Find where the given text appears and provide that cell's center as (X, Y) coordinate. 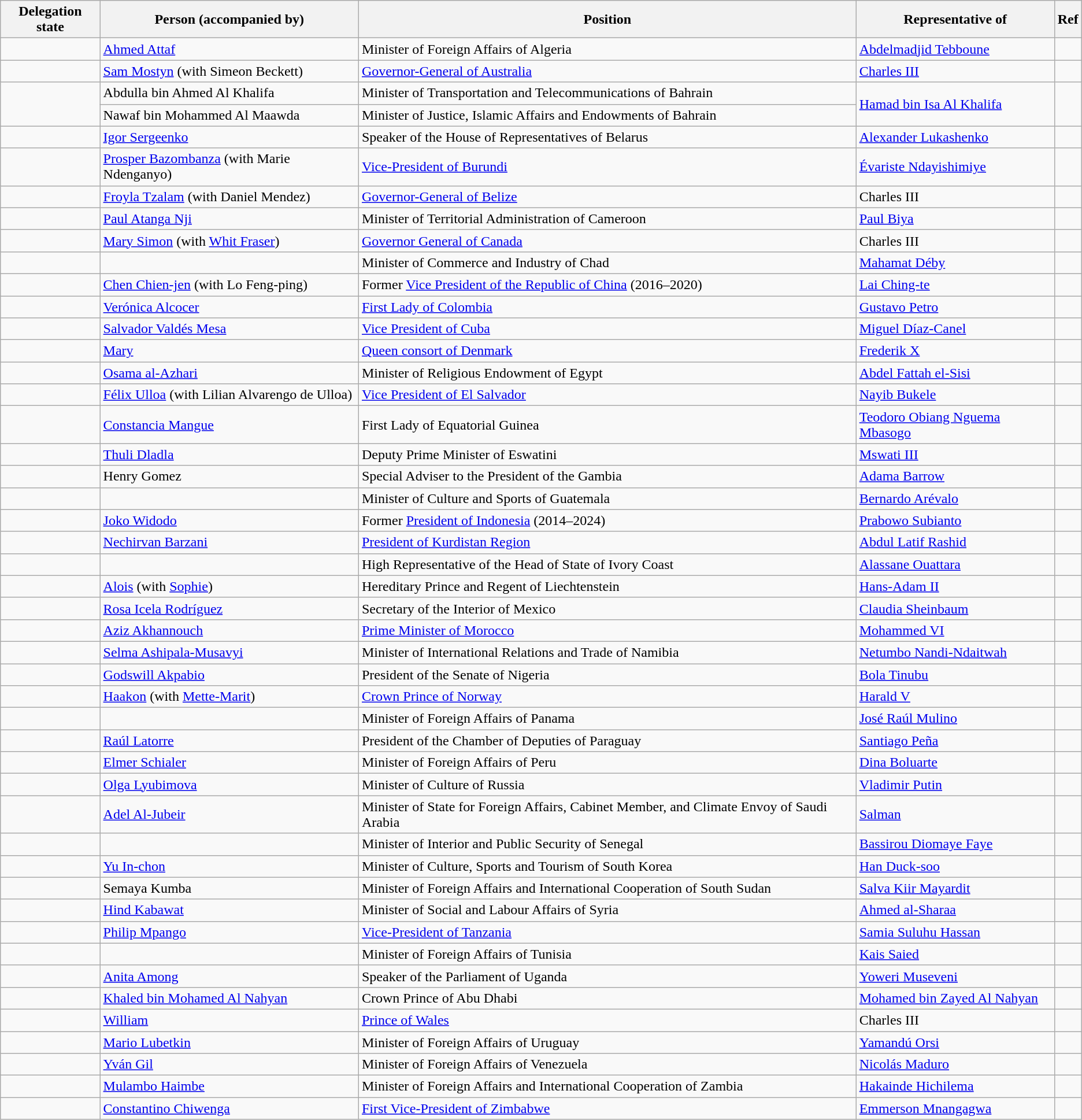
Abdelmadjid Tebboune (955, 49)
Verónica Alcocer (229, 307)
Aziz Akhannouch (229, 630)
Teodoro Obiang Nguema Mbasogo (955, 424)
Godswill Akpabio (229, 675)
Delegation state (50, 20)
Gustavo Petro (955, 307)
Former President of Indonesia (2014–2024) (607, 520)
Position (607, 20)
Minister of Foreign Affairs of Peru (607, 763)
First Lady of Equatorial Guinea (607, 424)
Nicolás Maduro (955, 1064)
President of the Senate of Nigeria (607, 675)
Igor Sergeenko (229, 137)
Khaled bin Mohamed Al Nahyan (229, 998)
Vice President of El Salvador (607, 395)
Sam Mostyn (with Simeon Beckett) (229, 71)
Mahamat Déby (955, 263)
Minister of Culture, Sports and Tourism of South Korea (607, 866)
Santiago Peña (955, 741)
Special Adviser to the President of the Gambia (607, 476)
Former Vice President of the Republic of China (2016–2020) (607, 284)
President of Kurdistan Region (607, 542)
Kais Saied (955, 954)
Philip Mpango (229, 932)
Paul Biya (955, 219)
Abdulla bin Ahmed Al Khalifa (229, 93)
Crown Prince of Abu Dhabi (607, 998)
Deputy Prime Minister of Eswatini (607, 454)
Minister of Foreign Affairs and International Cooperation of South Sudan (607, 888)
José Raúl Mulino (955, 719)
Minister of Culture of Russia (607, 785)
Vice-President of Tanzania (607, 932)
Osama al-Azhari (229, 373)
Representative of (955, 20)
Queen consort of Denmark (607, 351)
Han Duck-soo (955, 866)
Emmerson Mnangagwa (955, 1108)
Prabowo Subianto (955, 520)
Nechirvan Barzani (229, 542)
Mswati III (955, 454)
Governor General of Canada (607, 241)
Henry Gomez (229, 476)
Ahmed al-Sharaa (955, 910)
Dina Boluarte (955, 763)
Vice President of Cuba (607, 329)
Mary (229, 351)
Adel Al-Jubeir (229, 814)
Minister of Foreign Affairs of Tunisia (607, 954)
Minister of Justice, Islamic Affairs and Endowments of Bahrain (607, 115)
Speaker of the Parliament of Uganda (607, 976)
Minister of Territorial Administration of Cameroon (607, 219)
Hamad bin Isa Al Khalifa (955, 104)
Salvador Valdés Mesa (229, 329)
Speaker of the House of Representatives of Belarus (607, 137)
Minister of Foreign Affairs and International Cooperation of Zambia (607, 1086)
Chen Chien-jen (with Lo Feng-ping) (229, 284)
Adama Barrow (955, 476)
Alois (with Sophie) (229, 586)
Yván Gil (229, 1064)
Salva Kiir Mayardit (955, 888)
Vice-President of Burundi (607, 167)
Minister of Foreign Affairs of Uruguay (607, 1043)
Paul Atanga Nji (229, 219)
Abdul Latif Rashid (955, 542)
Bernardo Arévalo (955, 498)
Froyla Tzalam (with Daniel Mendez) (229, 197)
First Lady of Colombia (607, 307)
Yoweri Museveni (955, 976)
Hans-Adam II (955, 586)
Prime Minister of Morocco (607, 630)
Mario Lubetkin (229, 1043)
President of the Chamber of Deputies of Paraguay (607, 741)
Haakon (with Mette-Marit) (229, 697)
Yamandú Orsi (955, 1043)
Ahmed Attaf (229, 49)
Bola Tinubu (955, 675)
Olga Lyubimova (229, 785)
Alexander Lukashenko (955, 137)
Minister of Interior and Public Security of Senegal (607, 844)
Hind Kabawat (229, 910)
First Vice-President of Zimbabwe (607, 1108)
Anita Among (229, 976)
Minister of Religious Endowment of Egypt (607, 373)
Person (accompanied by) (229, 20)
Joko Widodo (229, 520)
Secretary of the Interior of Mexico (607, 608)
Minister of Culture and Sports of Guatemala (607, 498)
William (229, 1020)
Prosper Bazombanza (with Marie Ndenganyo) (229, 167)
Nawaf bin Mohammed Al Maawda (229, 115)
Miguel Díaz-Canel (955, 329)
Minister of Foreign Affairs of Panama (607, 719)
Hakainde Hichilema (955, 1086)
Abdel Fattah el-Sisi (955, 373)
Alassane Ouattara (955, 564)
Nayib Bukele (955, 395)
Évariste Ndayishimiye (955, 167)
Raúl Latorre (229, 741)
Vladimir Putin (955, 785)
Governor-General of Australia (607, 71)
Rosa Icela Rodríguez (229, 608)
Selma Ashipala-Musavyi (229, 652)
Minister of Foreign Affairs of Venezuela (607, 1064)
Lai Ching-te (955, 284)
Mohamed bin Zayed Al Nahyan (955, 998)
Elmer Schialer (229, 763)
Minister of State for Foreign Affairs, Cabinet Member, and Climate Envoy of Saudi Arabia (607, 814)
Prince of Wales (607, 1020)
Minister of Commerce and Industry of Chad (607, 263)
Salman (955, 814)
Ref (1068, 20)
Bassirou Diomaye Faye (955, 844)
Mohammed VI (955, 630)
Mulambo Haimbe (229, 1086)
High Representative of the Head of State of Ivory Coast (607, 564)
Frederik X (955, 351)
Harald V (955, 697)
Hereditary Prince and Regent of Liechtenstein (607, 586)
Minister of Social and Labour Affairs of Syria (607, 910)
Claudia Sheinbaum (955, 608)
Minister of International Relations and Trade of Namibia (607, 652)
Minister of Transportation and Telecommunications of Bahrain (607, 93)
Minister of Foreign Affairs of Algeria (607, 49)
Thuli Dladla (229, 454)
Constancia Mangue (229, 424)
Governor-General of Belize (607, 197)
Samia Suluhu Hassan (955, 932)
Yu In-chon (229, 866)
Netumbo Nandi-Ndaitwah (955, 652)
Mary Simon (with Whit Fraser) (229, 241)
Constantino Chiwenga (229, 1108)
Semaya Kumba (229, 888)
Félix Ulloa (with Lilian Alvarengo de Ulloa) (229, 395)
Crown Prince of Norway (607, 697)
